For the text-containing cell, return its midpoint in [X, Y] coordinate format. 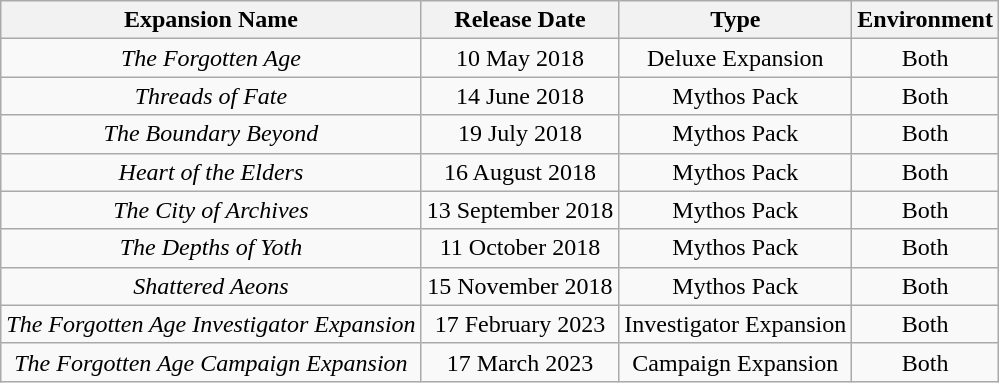
The Forgotten Age Campaign Expansion [211, 362]
The City of Archives [211, 210]
14 June 2018 [520, 96]
Deluxe Expansion [736, 58]
Campaign Expansion [736, 362]
The Boundary Beyond [211, 134]
17 March 2023 [520, 362]
Threads of Fate [211, 96]
The Depths of Yoth [211, 248]
Release Date [520, 20]
17 February 2023 [520, 324]
Heart of the Elders [211, 172]
16 August 2018 [520, 172]
The Forgotten Age Investigator Expansion [211, 324]
Investigator Expansion [736, 324]
10 May 2018 [520, 58]
13 September 2018 [520, 210]
15 November 2018 [520, 286]
Environment [926, 20]
19 July 2018 [520, 134]
Expansion Name [211, 20]
Shattered Aeons [211, 286]
Type [736, 20]
11 October 2018 [520, 248]
The Forgotten Age [211, 58]
